Output the (X, Y) coordinate of the center of the cell containing the given text.  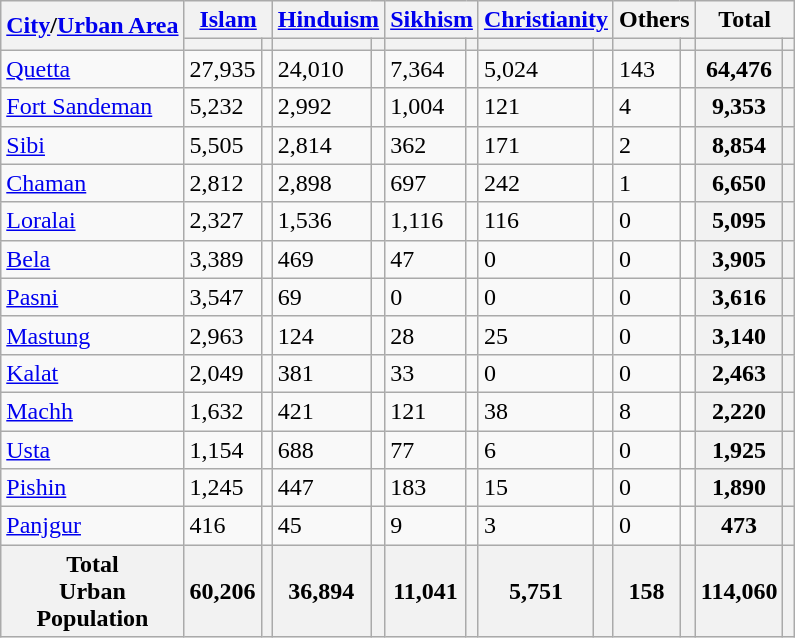
69 (321, 297)
Hinduism (328, 20)
1,154 (222, 449)
Kalat (92, 373)
183 (426, 488)
Panjgur (92, 526)
3,905 (739, 259)
697 (426, 183)
11,041 (426, 591)
Quetta (92, 69)
77 (426, 449)
15 (536, 488)
1,245 (222, 488)
2,812 (222, 183)
114,060 (739, 591)
Bela (92, 259)
5,232 (222, 107)
158 (646, 591)
Sikhism (432, 20)
36,894 (321, 591)
Pishin (92, 488)
City/Urban Area (92, 26)
469 (321, 259)
1 (646, 183)
362 (426, 145)
421 (321, 411)
2,898 (321, 183)
Machh (92, 411)
416 (222, 526)
33 (426, 373)
447 (321, 488)
2,992 (321, 107)
2,963 (222, 335)
Others (654, 20)
2 (646, 145)
24,010 (321, 69)
47 (426, 259)
Fort Sandeman (92, 107)
64,476 (739, 69)
3,616 (739, 297)
Christianity (546, 20)
1,925 (739, 449)
28 (426, 335)
8,854 (739, 145)
25 (536, 335)
3,547 (222, 297)
60,206 (222, 591)
3,389 (222, 259)
1,536 (321, 221)
2,814 (321, 145)
38 (536, 411)
1,890 (739, 488)
Usta (92, 449)
27,935 (222, 69)
1,004 (426, 107)
8 (646, 411)
45 (321, 526)
1,116 (426, 221)
6,650 (739, 183)
1,632 (222, 411)
5,751 (536, 591)
Chaman (92, 183)
6 (536, 449)
9,353 (739, 107)
Sibi (92, 145)
9 (426, 526)
5,505 (222, 145)
7,364 (426, 69)
143 (646, 69)
124 (321, 335)
4 (646, 107)
Total (744, 20)
TotalUrbanPopulation (92, 591)
3 (536, 526)
116 (536, 221)
2,220 (739, 411)
2,049 (222, 373)
2,327 (222, 221)
Mastung (92, 335)
2,463 (739, 373)
473 (739, 526)
5,095 (739, 221)
Pasni (92, 297)
Loralai (92, 221)
688 (321, 449)
381 (321, 373)
Islam (228, 20)
5,024 (536, 69)
242 (536, 183)
3,140 (739, 335)
171 (536, 145)
